Capture the cell that displays the provided text and extract its (x, y) central coordinate. 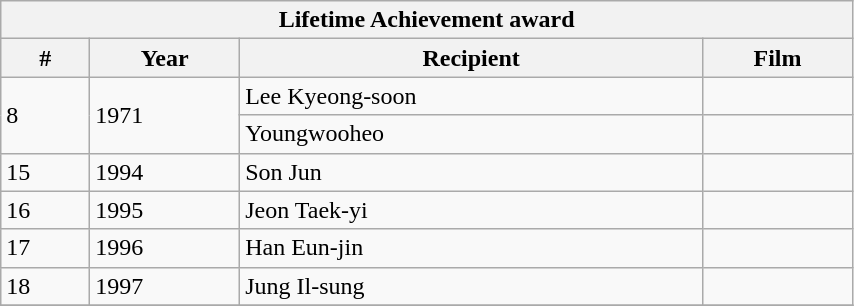
Son Jun (472, 172)
Recipient (472, 58)
Jung Il-sung (472, 286)
Lee Kyeong-soon (472, 96)
1997 (165, 286)
1994 (165, 172)
1971 (165, 115)
Lifetime Achievement award (427, 20)
18 (46, 286)
Han Eun-jin (472, 248)
1996 (165, 248)
Youngwooheo (472, 134)
Film (777, 58)
15 (46, 172)
# (46, 58)
8 (46, 115)
Jeon Taek-yi (472, 210)
17 (46, 248)
Year (165, 58)
1995 (165, 210)
16 (46, 210)
